Capture the cell that displays the provided text and extract its [x, y] central coordinate. 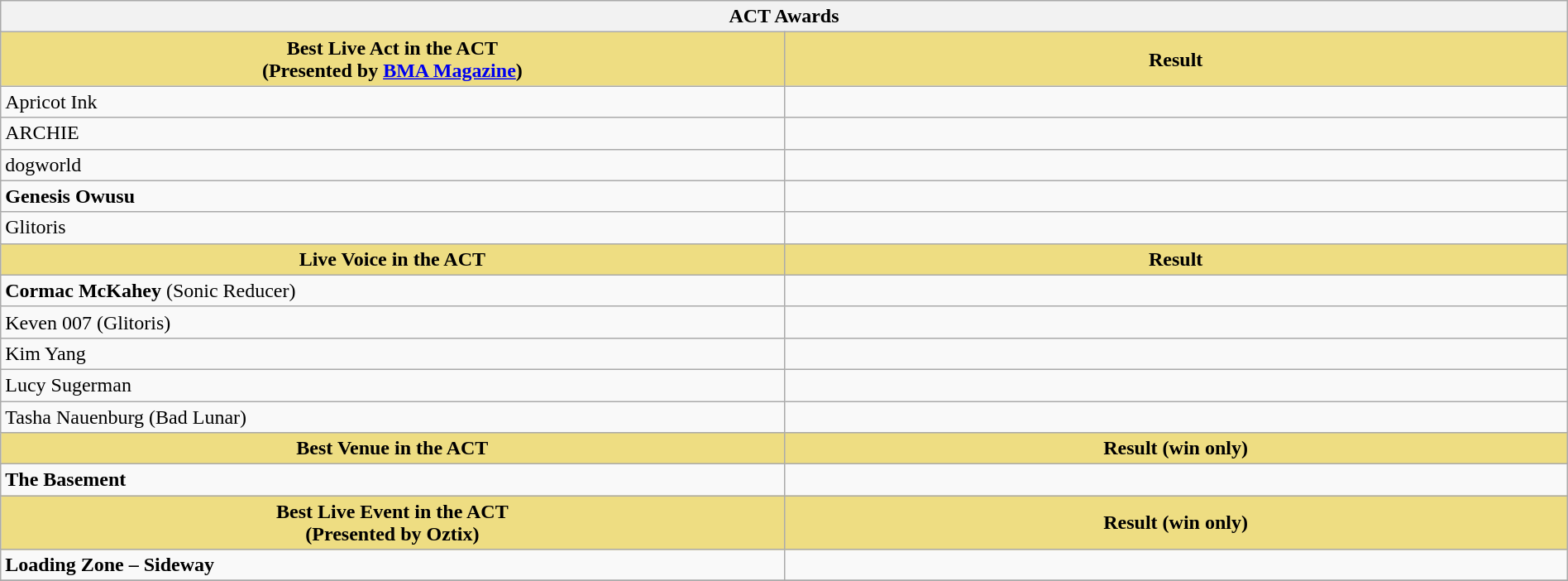
ACT Awards [784, 17]
Genesis Owusu [392, 196]
Loading Zone – Sideway [392, 565]
ARCHIE [392, 133]
Apricot Ink [392, 102]
The Basement [392, 480]
Best Venue in the ACT [392, 449]
Glitoris [392, 228]
Lucy Sugerman [392, 385]
Cormac McKahey (Sonic Reducer) [392, 290]
Keven 007 (Glitoris) [392, 322]
Live Voice in the ACT [392, 259]
Kim Yang [392, 353]
Best Live Act in the ACT (Presented by BMA Magazine) [392, 60]
Tasha Nauenburg (Bad Lunar) [392, 416]
dogworld [392, 165]
Best Live Event in the ACT (Presented by Oztix) [392, 523]
